Detect which cell encompasses the target text, then output its (X, Y) center coordinate. 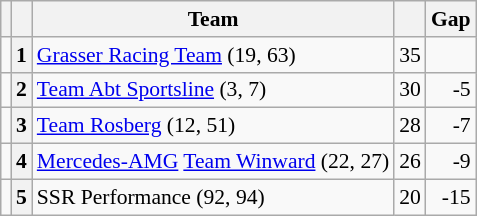
1 (22, 55)
26 (410, 162)
Gap (451, 19)
20 (410, 197)
Grasser Racing Team (19, 63) (213, 55)
Mercedes-AMG Team Winward (22, 27) (213, 162)
-7 (451, 126)
30 (410, 90)
3 (22, 126)
5 (22, 197)
4 (22, 162)
-9 (451, 162)
SSR Performance (92, 94) (213, 197)
2 (22, 90)
-15 (451, 197)
Team Abt Sportsline (3, 7) (213, 90)
-5 (451, 90)
35 (410, 55)
Team Rosberg (12, 51) (213, 126)
Team (213, 19)
28 (410, 126)
